Provide the (x, y) coordinate of the cell's center where the given text is located.  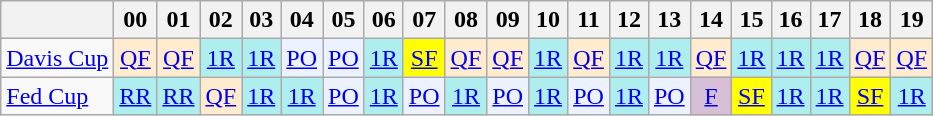
13 (669, 20)
14 (711, 20)
09 (508, 20)
16 (790, 20)
07 (424, 20)
10 (548, 20)
05 (344, 20)
15 (752, 20)
11 (589, 20)
04 (302, 20)
F (711, 96)
02 (221, 20)
19 (912, 20)
00 (136, 20)
17 (830, 20)
12 (628, 20)
18 (870, 20)
Fed Cup (58, 96)
Davis Cup (58, 58)
01 (178, 20)
03 (262, 20)
06 (384, 20)
08 (466, 20)
